Return [x, y] of the center of cell containing provided text 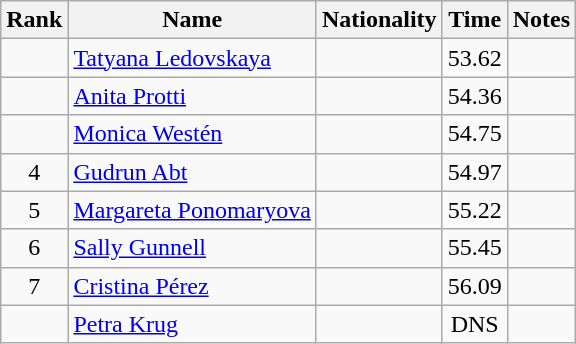
Notes [541, 20]
53.62 [474, 58]
54.97 [474, 172]
54.36 [474, 96]
Anita Protti [192, 96]
Sally Gunnell [192, 248]
Margareta Ponomaryova [192, 210]
5 [34, 210]
56.09 [474, 286]
55.45 [474, 248]
4 [34, 172]
54.75 [474, 134]
6 [34, 248]
Cristina Pérez [192, 286]
DNS [474, 324]
7 [34, 286]
Tatyana Ledovskaya [192, 58]
Monica Westén [192, 134]
Name [192, 20]
Nationality [379, 20]
Gudrun Abt [192, 172]
Time [474, 20]
Petra Krug [192, 324]
55.22 [474, 210]
Rank [34, 20]
